Determine the (x, y) coordinate at the center of the cell enclosing the given text.  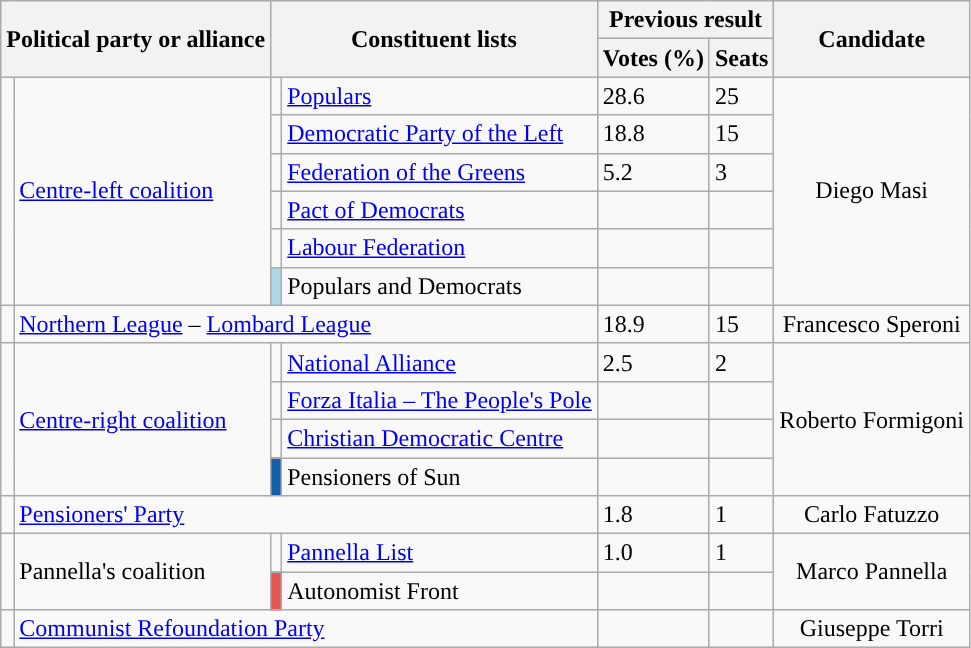
Giuseppe Torri (872, 629)
Marco Pannella (872, 572)
Previous result (686, 20)
National Alliance (440, 362)
28.6 (653, 96)
Roberto Formigoni (872, 419)
Francesco Speroni (872, 324)
Candidate (872, 39)
Federation of the Greens (440, 172)
18.8 (653, 134)
Pannella List (440, 553)
Political party or alliance (136, 39)
Democratic Party of the Left (440, 134)
2 (741, 362)
Pensioners' Party (306, 515)
Populars and Democrats (440, 286)
Communist Refoundation Party (306, 629)
Labour Federation (440, 248)
Centre-left coalition (142, 191)
Centre-right coalition (142, 419)
Autonomist Front (440, 591)
Carlo Fatuzzo (872, 515)
Pannella's coalition (142, 572)
Northern League – Lombard League (306, 324)
5.2 (653, 172)
Christian Democratic Centre (440, 438)
3 (741, 172)
Forza Italia – The People's Pole (440, 400)
25 (741, 96)
Votes (%) (653, 58)
Diego Masi (872, 191)
1.0 (653, 553)
Constituent lists (434, 39)
Populars (440, 96)
2.5 (653, 362)
Pact of Democrats (440, 210)
Seats (741, 58)
1.8 (653, 515)
18.9 (653, 324)
Pensioners of Sun (440, 477)
